Locate the cell with the specified text and output its [X, Y] center coordinate. 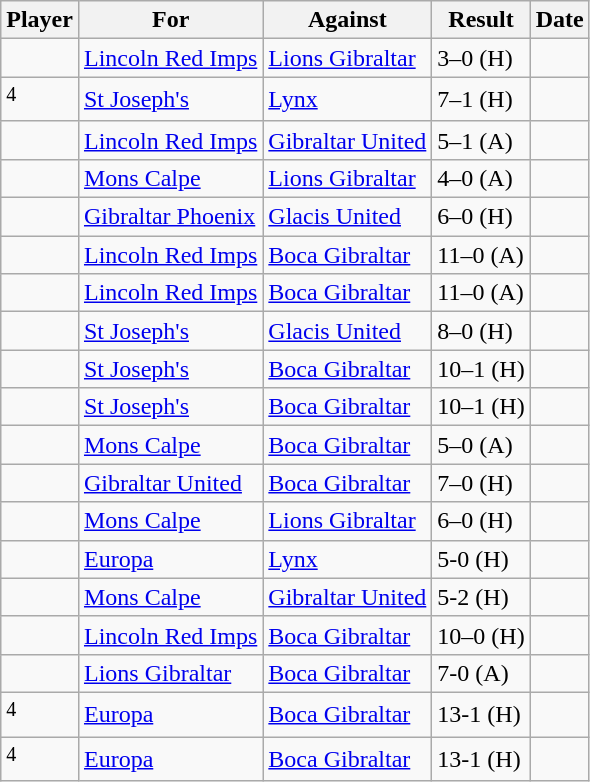
8–0 (H) [481, 331]
7–1 (H) [481, 100]
For [170, 20]
Result [481, 20]
4–0 (A) [481, 178]
7–0 (H) [481, 483]
Gibraltar Phoenix [170, 217]
Date [560, 20]
5–0 (A) [481, 445]
Against [348, 20]
5-2 (H) [481, 597]
5–1 (A) [481, 140]
3–0 (H) [481, 58]
5-0 (H) [481, 559]
7-0 (A) [481, 673]
Player [40, 20]
10–0 (H) [481, 635]
